Determine the (X, Y) coordinate at the center of the cell enclosing the given text.  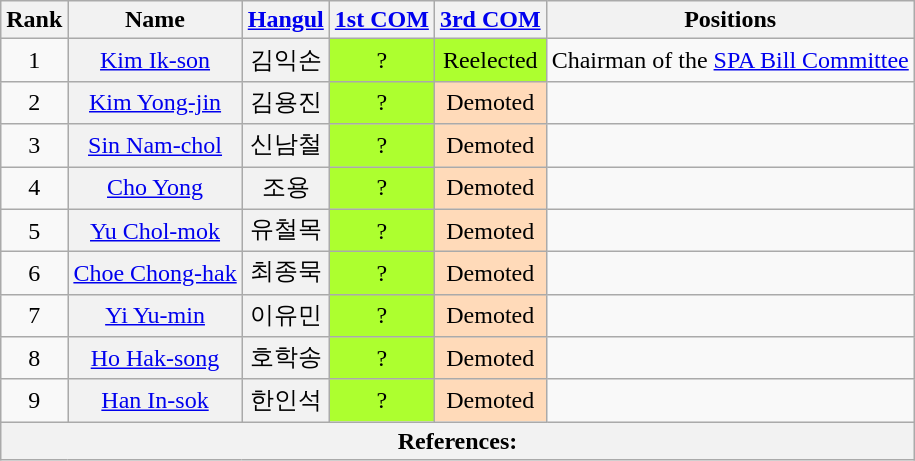
8 (34, 358)
1 (34, 60)
2 (34, 102)
Han In-sok (155, 400)
Hangul (286, 20)
Kim Yong-jin (155, 102)
이유민 (286, 316)
조용 (286, 188)
Chairman of the SPA Bill Committee (730, 60)
신남철 (286, 146)
References: (458, 441)
6 (34, 274)
김익손 (286, 60)
Positions (730, 20)
9 (34, 400)
5 (34, 230)
Ho Hak-song (155, 358)
4 (34, 188)
Yu Chol-mok (155, 230)
1st COM (382, 20)
3 (34, 146)
Kim Ik-son (155, 60)
Choe Chong-hak (155, 274)
Yi Yu-min (155, 316)
Sin Nam-chol (155, 146)
Name (155, 20)
Rank (34, 20)
유철목 (286, 230)
김용진 (286, 102)
호학송 (286, 358)
한인석 (286, 400)
7 (34, 316)
Reelected (490, 60)
Cho Yong (155, 188)
3rd COM (490, 20)
최종묵 (286, 274)
